Find where the given text appears and provide that cell's center as [x, y] coordinate. 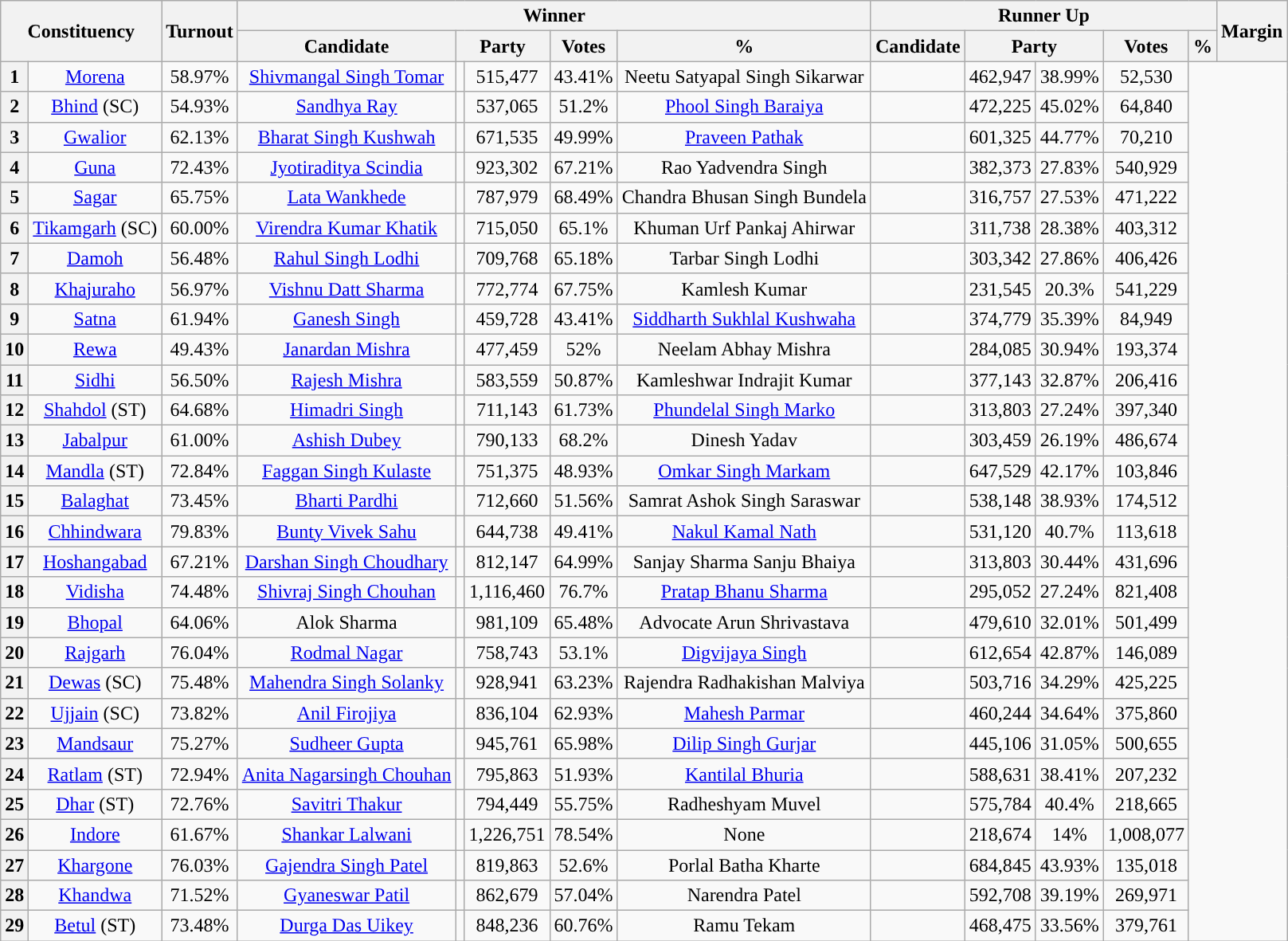
Shahdol (ST) [96, 410]
18 [14, 592]
45.02% [1069, 107]
38.93% [1069, 501]
65.75% [200, 198]
Neelam Abhay Mishra [744, 349]
62.93% [583, 713]
Phundelal Singh Marko [744, 410]
64,840 [1145, 107]
459,728 [507, 319]
Digvijaya Singh [744, 653]
25 [14, 804]
Betul (ST) [96, 926]
Faggan Singh Kulaste [346, 471]
375,860 [1145, 713]
26.19% [1069, 441]
Sudheer Gupta [346, 743]
Tikamgarh (SC) [96, 228]
Anita Nagarsingh Chouhan [346, 774]
20 [14, 653]
44.77% [1069, 137]
486,674 [1145, 441]
Mahesh Parmar [744, 713]
49.99% [583, 137]
231,545 [1000, 288]
70,210 [1145, 137]
Nakul Kamal Nath [744, 531]
374,779 [1000, 319]
Jyotiraditya Scindia [346, 167]
28.38% [1069, 228]
Sandhya Ray [346, 107]
71.52% [200, 896]
62.13% [200, 137]
Shivmangal Singh Tomar [346, 76]
8 [14, 288]
316,757 [1000, 198]
862,679 [507, 896]
Balaghat [96, 501]
79.83% [200, 531]
538,148 [1000, 501]
54.93% [200, 107]
52.6% [583, 865]
21 [14, 683]
38.99% [1069, 76]
Phool Singh Baraiya [744, 107]
51.2% [583, 107]
981,109 [507, 622]
73.45% [200, 501]
795,863 [507, 774]
84,949 [1145, 319]
32.01% [1069, 622]
Dhar (ST) [96, 804]
Shankar Lalwani [346, 834]
Chhindwara [96, 531]
382,373 [1000, 167]
60.76% [583, 926]
1,008,077 [1145, 834]
Bharti Pardhi [346, 501]
None [744, 834]
311,738 [1000, 228]
16 [14, 531]
73.48% [200, 926]
13 [14, 441]
Samrat Ashok Singh Saraswar [744, 501]
Morena [96, 76]
928,941 [507, 683]
812,147 [507, 562]
Ujjain (SC) [96, 713]
Rajendra Radhakishan Malviya [744, 683]
Gwalior [96, 137]
42.17% [1069, 471]
403,312 [1145, 228]
Dilip Singh Gurjar [744, 743]
500,655 [1145, 743]
56.97% [200, 288]
34.64% [1069, 713]
76.7% [583, 592]
Kamleshwar Indrajit Kumar [744, 380]
583,559 [507, 380]
Indore [96, 834]
Anil Firojiya [346, 713]
Darshan Singh Choudhary [346, 562]
56.48% [200, 258]
Lata Wankhede [346, 198]
49.41% [583, 531]
Khargone [96, 865]
24 [14, 774]
1 [14, 76]
63.23% [583, 683]
Omkar Singh Markam [744, 471]
40.7% [1069, 531]
10 [14, 349]
425,225 [1145, 683]
Bhopal [96, 622]
Advocate Arun Shrivastava [744, 622]
30.94% [1069, 349]
56.50% [200, 380]
34.29% [1069, 683]
65.1% [583, 228]
Ramu Tekam [744, 926]
790,133 [507, 441]
Mandla (ST) [96, 471]
472,225 [1000, 107]
Winner [554, 16]
Janardan Mishra [346, 349]
51.56% [583, 501]
460,244 [1000, 713]
Siddharth Sukhlal Kushwaha [744, 319]
531,120 [1000, 531]
12 [14, 410]
33.56% [1069, 926]
22 [14, 713]
6 [14, 228]
Khuman Urf Pankaj Ahirwar [744, 228]
379,761 [1145, 926]
945,761 [507, 743]
Ashish Dubey [346, 441]
26 [14, 834]
Rahul Singh Lodhi [346, 258]
848,236 [507, 926]
72.84% [200, 471]
515,477 [507, 76]
20.3% [1069, 288]
49.43% [200, 349]
11 [14, 380]
Neetu Satyapal Singh Sikarwar [744, 76]
Sidhi [96, 380]
711,143 [507, 410]
193,374 [1145, 349]
295,052 [1000, 592]
68.49% [583, 198]
Shivraj Singh Chouhan [346, 592]
Vishnu Datt Sharma [346, 288]
61.73% [583, 410]
Durga Das Uikey [346, 926]
Rajesh Mishra [346, 380]
14 [14, 471]
Mahendra Singh Solanky [346, 683]
48.93% [583, 471]
Margin [1251, 31]
397,340 [1145, 410]
836,104 [507, 713]
55.75% [583, 804]
52,530 [1145, 76]
501,499 [1145, 622]
61.67% [200, 834]
75.27% [200, 743]
377,143 [1000, 380]
14% [1069, 834]
712,660 [507, 501]
431,696 [1145, 562]
303,459 [1000, 441]
Satna [96, 319]
Rewa [96, 349]
612,654 [1000, 653]
27.53% [1069, 198]
61.94% [200, 319]
503,716 [1000, 683]
Guna [96, 167]
Chandra Bhusan Singh Bundela [744, 198]
468,475 [1000, 926]
819,863 [507, 865]
445,106 [1000, 743]
Sanjay Sharma Sanju Bhaiya [744, 562]
1,116,460 [507, 592]
Himadri Singh [346, 410]
Bunty Vivek Sahu [346, 531]
Alok Sharma [346, 622]
Bharat Singh Kushwah [346, 137]
821,408 [1145, 592]
65.48% [583, 622]
923,302 [507, 167]
Sagar [96, 198]
17 [14, 562]
588,631 [1000, 774]
78.54% [583, 834]
174,512 [1145, 501]
671,535 [507, 137]
5 [14, 198]
23 [14, 743]
Turnout [200, 31]
76.03% [200, 865]
715,050 [507, 228]
28 [14, 896]
Rajgarh [96, 653]
Dinesh Yadav [744, 441]
772,774 [507, 288]
3 [14, 137]
Hoshangabad [96, 562]
51.93% [583, 774]
Vidisha [96, 592]
Radheshyam Muvel [744, 804]
Dewas (SC) [96, 683]
601,325 [1000, 137]
65.18% [583, 258]
477,459 [507, 349]
218,665 [1145, 804]
73.82% [200, 713]
35.39% [1069, 319]
462,947 [1000, 76]
27.86% [1069, 258]
103,846 [1145, 471]
64.06% [200, 622]
74.48% [200, 592]
27 [14, 865]
31.05% [1069, 743]
647,529 [1000, 471]
57.04% [583, 896]
Kantilal Bhuria [744, 774]
537,065 [507, 107]
1,226,751 [507, 834]
40.4% [1069, 804]
32.87% [1069, 380]
787,979 [507, 198]
146,089 [1145, 653]
76.04% [200, 653]
Rodmal Nagar [346, 653]
Ganesh Singh [346, 319]
4 [14, 167]
67.75% [583, 288]
72.76% [200, 804]
541,229 [1145, 288]
751,375 [507, 471]
684,845 [1000, 865]
206,416 [1145, 380]
15 [14, 501]
Kamlesh Kumar [744, 288]
471,222 [1145, 198]
758,743 [507, 653]
Ratlam (ST) [96, 774]
218,674 [1000, 834]
68.2% [583, 441]
207,232 [1145, 774]
50.87% [583, 380]
113,618 [1145, 531]
75.48% [200, 683]
406,426 [1145, 258]
135,018 [1145, 865]
709,768 [507, 258]
9 [14, 319]
479,610 [1000, 622]
Praveen Pathak [744, 137]
Jabalpur [96, 441]
Virendra Kumar Khatik [346, 228]
29 [14, 926]
Porlal Batha Kharte [744, 865]
Gajendra Singh Patel [346, 865]
27.83% [1069, 167]
39.19% [1069, 896]
64.68% [200, 410]
43.93% [1069, 865]
60.00% [200, 228]
794,449 [507, 804]
42.87% [1069, 653]
Bhind (SC) [96, 107]
7 [14, 258]
52% [583, 349]
Savitri Thakur [346, 804]
Constituency [81, 31]
592,708 [1000, 896]
2 [14, 107]
30.44% [1069, 562]
Tarbar Singh Lodhi [744, 258]
Rao Yadvendra Singh [744, 167]
284,085 [1000, 349]
575,784 [1000, 804]
64.99% [583, 562]
540,929 [1145, 167]
53.1% [583, 653]
38.41% [1069, 774]
303,342 [1000, 258]
Narendra Patel [744, 896]
19 [14, 622]
Runner Up [1043, 16]
61.00% [200, 441]
Damoh [96, 258]
Khajuraho [96, 288]
72.43% [200, 167]
269,971 [1145, 896]
72.94% [200, 774]
58.97% [200, 76]
644,738 [507, 531]
Gyaneswar Patil [346, 896]
65.98% [583, 743]
Pratap Bhanu Sharma [744, 592]
Khandwa [96, 896]
Mandsaur [96, 743]
